Pinpoint the cell where the given text exists, returning its [X, Y] midpoint coordinate. 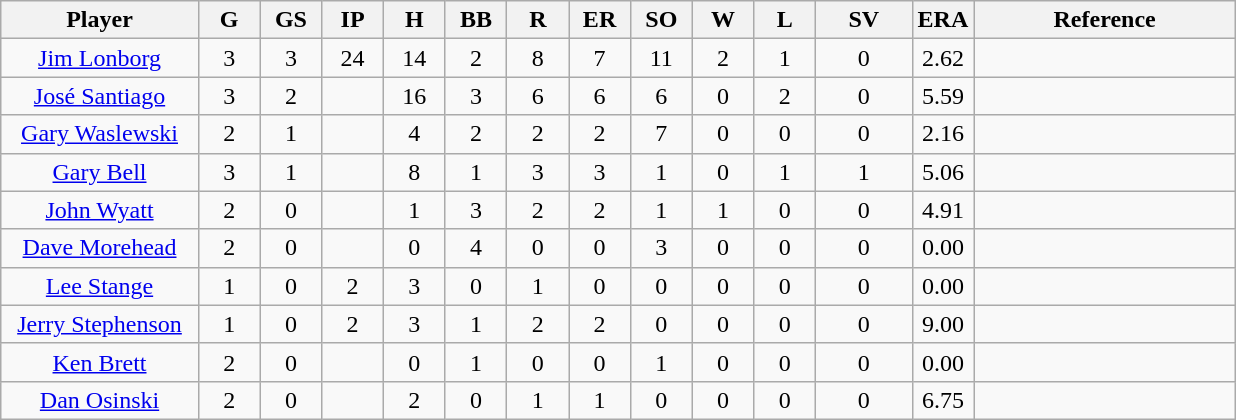
SO [661, 20]
Reference [1105, 20]
José Santiago [100, 96]
L [785, 20]
6.75 [943, 400]
4.91 [943, 210]
Player [100, 20]
Ken Brett [100, 362]
G [229, 20]
11 [661, 58]
5.59 [943, 96]
H [414, 20]
Dan Osinski [100, 400]
ER [600, 20]
R [538, 20]
24 [353, 58]
2.16 [943, 134]
Lee Stange [100, 286]
BB [476, 20]
Dave Morehead [100, 248]
IP [353, 20]
14 [414, 58]
16 [414, 96]
Gary Bell [100, 172]
5.06 [943, 172]
Jerry Stephenson [100, 324]
SV [864, 20]
ERA [943, 20]
Jim Lonborg [100, 58]
GS [291, 20]
John Wyatt [100, 210]
9.00 [943, 324]
Gary Waslewski [100, 134]
W [723, 20]
2.62 [943, 58]
